Pinpoint the cell where the given text exists, returning its (x, y) midpoint coordinate. 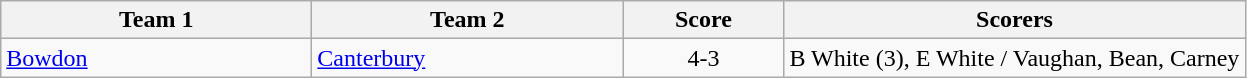
Scorers (1014, 20)
Score (704, 20)
Team 1 (156, 20)
4-3 (704, 58)
Canterbury (468, 58)
Team 2 (468, 20)
Bowdon (156, 58)
B White (3), E White / Vaughan, Bean, Carney (1014, 58)
